Output the [x, y] coordinate of the center of the cell containing the given text.  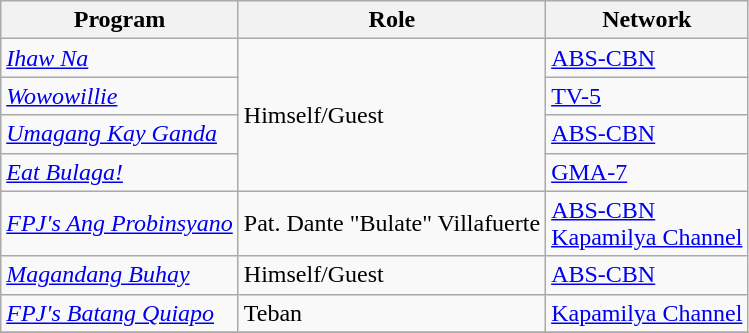
TV-5 [647, 96]
Kapamilya Channel [647, 313]
Wowowillie [120, 96]
Pat. Dante "Bulate" Villafuerte [392, 224]
Role [392, 20]
Ihaw Na [120, 58]
Teban [392, 313]
GMA-7 [647, 172]
Eat Bulaga! [120, 172]
ABS-CBN Kapamilya Channel [647, 224]
FPJ's Ang Probinsyano [120, 224]
Umagang Kay Ganda [120, 134]
Program [120, 20]
FPJ's Batang Quiapo [120, 313]
Magandang Buhay [120, 275]
Network [647, 20]
